Identify which cell holds the provided text, then report its (x, y) central coordinate. 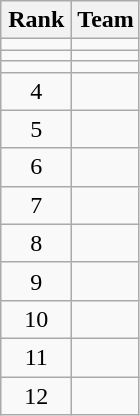
Rank (36, 20)
12 (36, 395)
Team (106, 20)
5 (36, 129)
6 (36, 167)
9 (36, 281)
10 (36, 319)
8 (36, 243)
11 (36, 357)
4 (36, 91)
7 (36, 205)
